Output the (X, Y) coordinate of the center of the cell containing the given text.  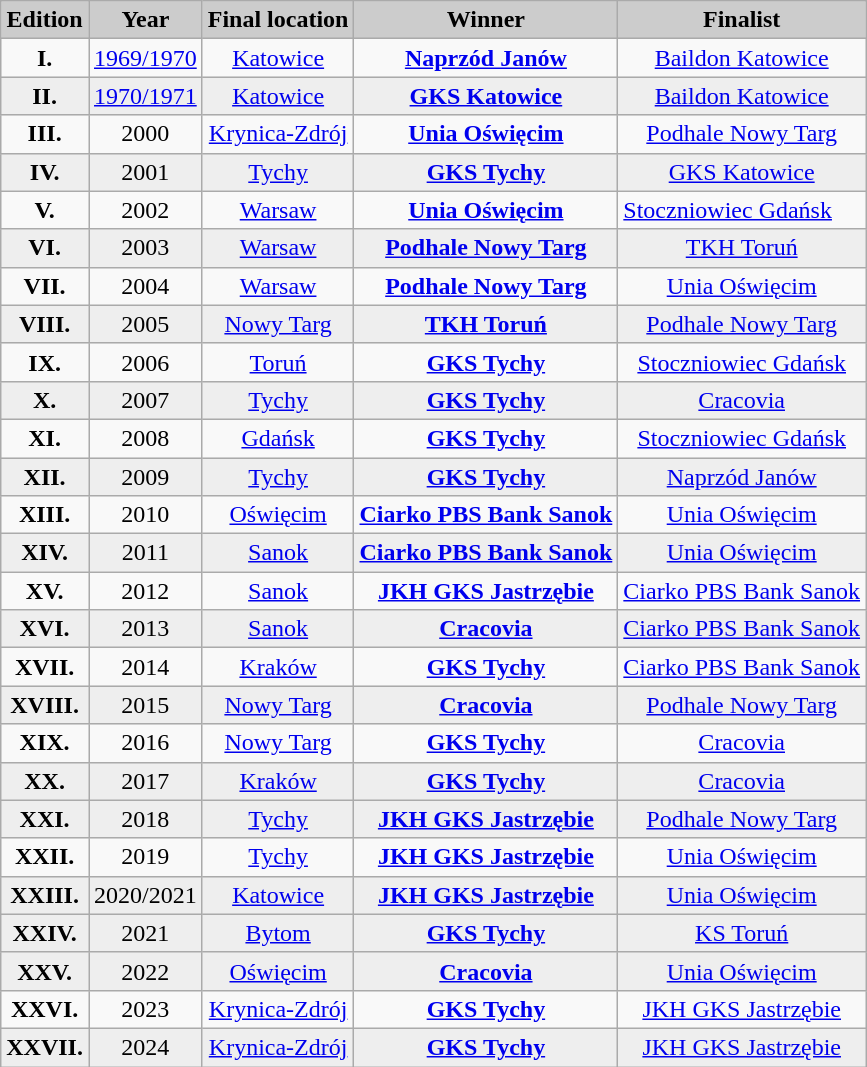
VIII. (45, 324)
XII. (45, 477)
Finalist (742, 20)
X. (45, 400)
XXVII. (45, 1047)
2016 (145, 743)
XXV. (45, 971)
Gdańsk (278, 438)
2023 (145, 1009)
2004 (145, 286)
XVIII. (45, 705)
I. (45, 58)
2008 (145, 438)
XX. (45, 781)
1969/1970 (145, 58)
Toruń (278, 362)
2024 (145, 1047)
2009 (145, 477)
XIV. (45, 553)
XVI. (45, 629)
Bytom (278, 933)
VII. (45, 286)
2010 (145, 515)
IV. (45, 172)
2019 (145, 857)
XIX. (45, 743)
2006 (145, 362)
V. (45, 210)
II. (45, 96)
XXIV. (45, 933)
2014 (145, 667)
XXVI. (45, 1009)
2011 (145, 553)
2021 (145, 933)
III. (45, 134)
XVII. (45, 667)
XIII. (45, 515)
XXI. (45, 819)
1970/1971 (145, 96)
XI. (45, 438)
2003 (145, 248)
IX. (45, 362)
2015 (145, 705)
2005 (145, 324)
2001 (145, 172)
2007 (145, 400)
XV. (45, 591)
XXII. (45, 857)
VI. (45, 248)
2018 (145, 819)
2002 (145, 210)
2022 (145, 971)
Edition (45, 20)
2013 (145, 629)
2012 (145, 591)
Year (145, 20)
XXIII. (45, 895)
2017 (145, 781)
Winner (486, 20)
2020/2021 (145, 895)
Final location (278, 20)
2000 (145, 134)
KS Toruń (742, 933)
